Scan for the cell matching the given text and deliver its [x, y] coordinate at center. 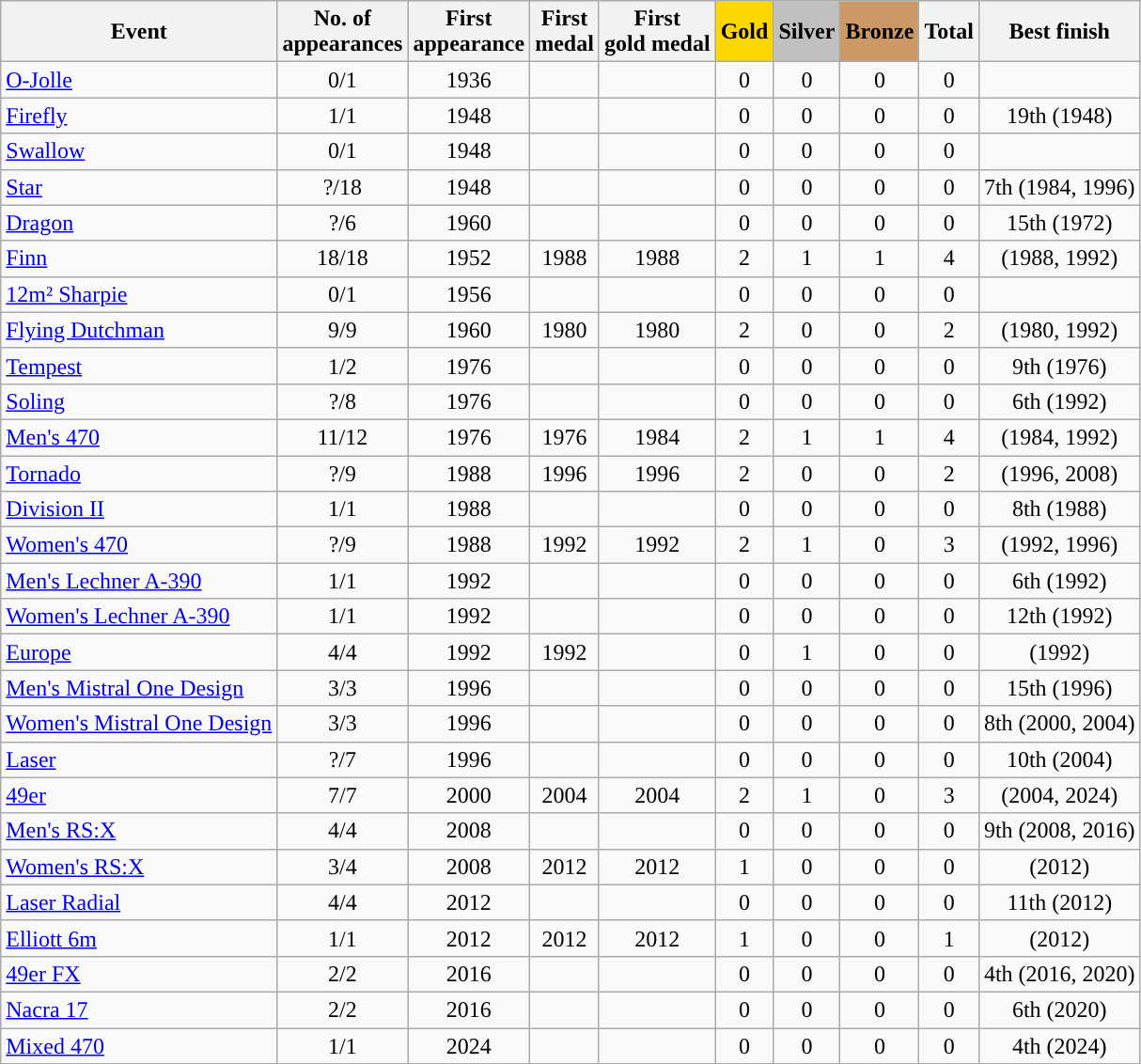
19th (1948) [1059, 116]
Europe [139, 652]
2000 [469, 795]
Women's Mistral One Design [139, 724]
?/7 [342, 759]
(1996, 2008) [1059, 473]
15th (1972) [1059, 223]
49er FX [139, 974]
9th (2008, 2016) [1059, 831]
Nacra 17 [139, 1009]
Firefly [139, 116]
Best finish [1059, 32]
No. ofappearances [342, 32]
(1992, 1996) [1059, 545]
12th (1992) [1059, 617]
Firstmedal [565, 32]
Flying Dutchman [139, 330]
Firstappearance [469, 32]
Star [139, 187]
1/2 [342, 366]
Division II [139, 509]
8th (1988) [1059, 509]
3/4 [342, 867]
11th (2012) [1059, 902]
6th (2020) [1059, 1009]
Women's RS:X [139, 867]
Silver [806, 32]
2024 [469, 1046]
1956 [469, 294]
Men's RS:X [139, 831]
1952 [469, 258]
4th (2016, 2020) [1059, 974]
4th (2024) [1059, 1046]
Elliott 6m [139, 938]
8th (2000, 2004) [1059, 724]
Men's Mistral One Design [139, 688]
(2004, 2024) [1059, 795]
O-Jolle [139, 80]
18/18 [342, 258]
Dragon [139, 223]
Women's Lechner A-390 [139, 617]
Finn [139, 258]
?/6 [342, 223]
Women's 470 [139, 545]
Mixed 470 [139, 1046]
1984 [657, 437]
(1988, 1992) [1059, 258]
Men's Lechner A-390 [139, 581]
?/8 [342, 401]
(1984, 1992) [1059, 437]
Event [139, 32]
Men's 470 [139, 437]
11/12 [342, 437]
Soling [139, 401]
10th (2004) [1059, 759]
?/18 [342, 187]
Laser [139, 759]
7th (1984, 1996) [1059, 187]
Firstgold medal [657, 32]
Bronze [880, 32]
Tempest [139, 366]
15th (1996) [1059, 688]
49er [139, 795]
Tornado [139, 473]
(1980, 1992) [1059, 330]
Gold [744, 32]
1936 [469, 80]
Swallow [139, 151]
9th (1976) [1059, 366]
9/9 [342, 330]
Laser Radial [139, 902]
12m² Sharpie [139, 294]
Total [949, 32]
(1992) [1059, 652]
7/7 [342, 795]
